Locate the cell with the specified text and output its [X, Y] center coordinate. 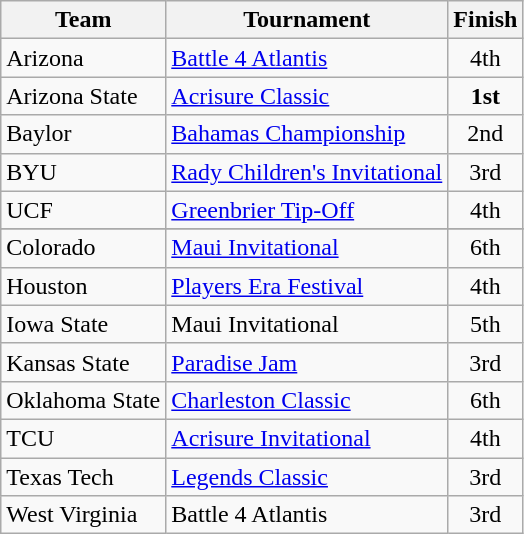
Acrisure Classic [307, 96]
Acrisure Invitational [307, 438]
Colorado [84, 248]
Finish [486, 20]
Texas Tech [84, 477]
Bahamas Championship [307, 134]
BYU [84, 172]
5th [486, 324]
UCF [84, 210]
Charleston Classic [307, 400]
Legends Classic [307, 477]
Players Era Festival [307, 286]
Houston [84, 286]
2nd [486, 134]
Iowa State [84, 324]
Kansas State [84, 362]
Rady Children's Invitational [307, 172]
Baylor [84, 134]
Tournament [307, 20]
Arizona State [84, 96]
Oklahoma State [84, 400]
Greenbrier Tip-Off [307, 210]
Paradise Jam [307, 362]
Team [84, 20]
West Virginia [84, 515]
TCU [84, 438]
Arizona [84, 58]
1st [486, 96]
